From the cell containing the given text, extract its center point as [x, y] coordinate. 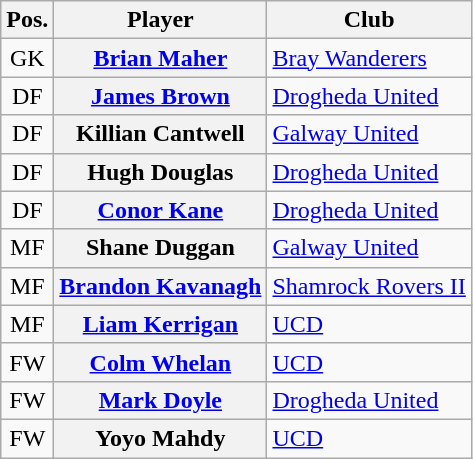
Colm Whelan [160, 362]
Bray Wanderers [369, 58]
Conor Kane [160, 210]
Shamrock Rovers II [369, 286]
Player [160, 20]
James Brown [160, 96]
Brandon Kavanagh [160, 286]
Mark Doyle [160, 400]
GK [28, 58]
Shane Duggan [160, 248]
Killian Cantwell [160, 134]
Club [369, 20]
Brian Maher [160, 58]
Yoyo Mahdy [160, 438]
Liam Kerrigan [160, 324]
Hugh Douglas [160, 172]
Pos. [28, 20]
